From the cell containing the given text, extract its center point as [x, y] coordinate. 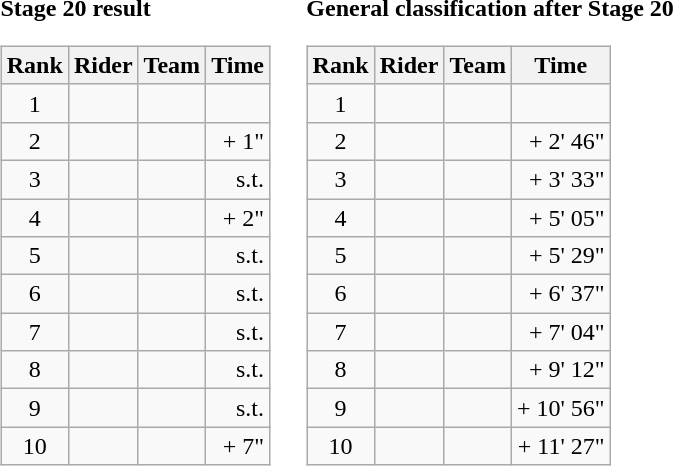
+ 9' 12" [560, 370]
+ 2' 46" [560, 141]
+ 2" [238, 217]
+ 11' 27" [560, 446]
+ 7" [238, 446]
+ 7' 04" [560, 332]
+ 5' 29" [560, 256]
+ 6' 37" [560, 294]
+ 1" [238, 141]
+ 10' 56" [560, 408]
+ 3' 33" [560, 179]
+ 5' 05" [560, 217]
